Pinpoint the cell where the given text exists, returning its (X, Y) midpoint coordinate. 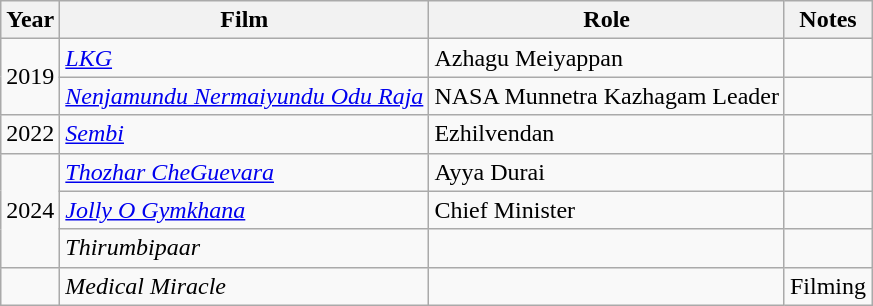
Sembi (244, 134)
Thozhar CheGuevara (244, 172)
2024 (30, 210)
Filming (828, 286)
2022 (30, 134)
Jolly O Gymkhana (244, 210)
Thirumbipaar (244, 248)
Role (607, 20)
Medical Miracle (244, 286)
Notes (828, 20)
Ayya Durai (607, 172)
Ezhilvendan (607, 134)
Chief Minister (607, 210)
LKG (244, 58)
Azhagu Meiyappan (607, 58)
Year (30, 20)
2019 (30, 77)
NASA Munnetra Kazhagam Leader (607, 96)
Nenjamundu Nermaiyundu Odu Raja (244, 96)
Film (244, 20)
